Identify which cell holds the provided text, then report its [X, Y] central coordinate. 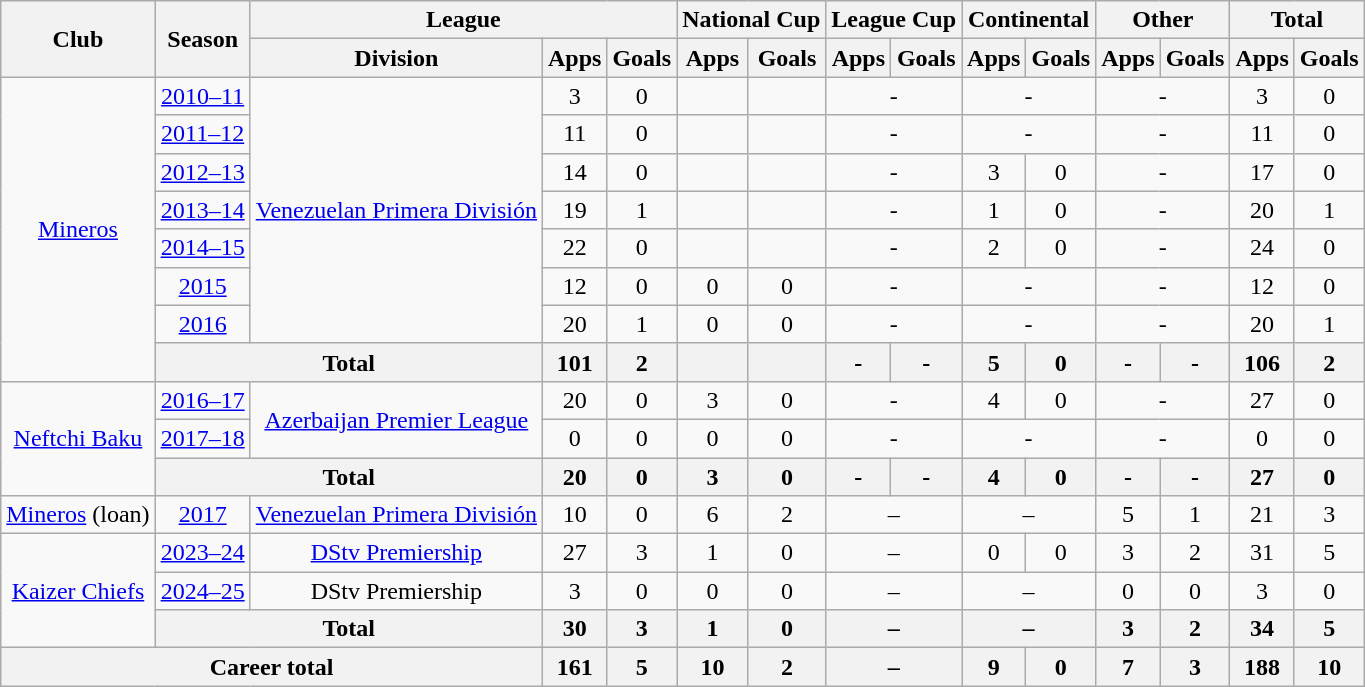
188 [1262, 667]
2016–17 [202, 400]
2017 [202, 515]
Azerbaijan Premier League [396, 419]
Division [396, 58]
2024–25 [202, 591]
2014–15 [202, 248]
31 [1262, 553]
19 [574, 210]
2010–11 [202, 96]
Season [202, 39]
Neftchi Baku [78, 438]
League Cup [894, 20]
101 [574, 362]
21 [1262, 515]
7 [1128, 667]
30 [574, 629]
2023–24 [202, 553]
24 [1262, 248]
Club [78, 39]
34 [1262, 629]
2015 [202, 286]
Mineros [78, 229]
League [463, 20]
17 [1262, 172]
Kaizer Chiefs [78, 591]
2016 [202, 324]
14 [574, 172]
2013–14 [202, 210]
2012–13 [202, 172]
Mineros (loan) [78, 515]
Career total [272, 667]
2017–18 [202, 438]
22 [574, 248]
106 [1262, 362]
2011–12 [202, 134]
161 [574, 667]
Continental [1029, 20]
Other [1163, 20]
6 [713, 515]
National Cup [752, 20]
9 [994, 667]
